Pinpoint the cell where the given text exists, returning its (x, y) midpoint coordinate. 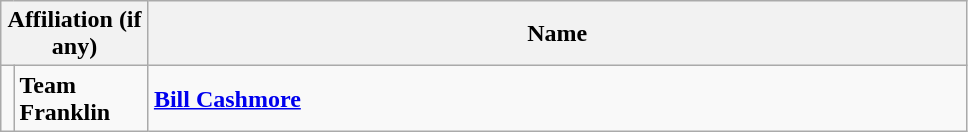
Team Franklin (81, 98)
Bill Cashmore (557, 98)
Name (557, 34)
Affiliation (if any) (75, 34)
